Locate the cell with the specified text and output its [x, y] center coordinate. 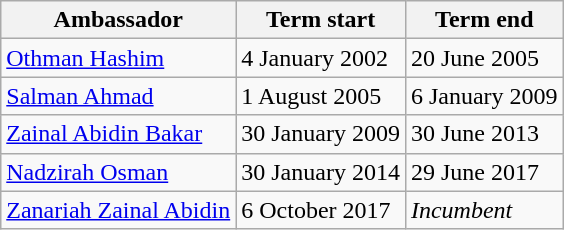
29 June 2017 [484, 172]
30 June 2013 [484, 134]
Incumbent [484, 210]
6 January 2009 [484, 96]
Zanariah Zainal Abidin [118, 210]
30 January 2009 [321, 134]
Term end [484, 20]
Nadzirah Osman [118, 172]
Zainal Abidin Bakar [118, 134]
Salman Ahmad [118, 96]
6 October 2017 [321, 210]
1 August 2005 [321, 96]
Term start [321, 20]
4 January 2002 [321, 58]
Othman Hashim [118, 58]
20 June 2005 [484, 58]
30 January 2014 [321, 172]
Ambassador [118, 20]
